Capture the cell that displays the provided text and extract its (x, y) central coordinate. 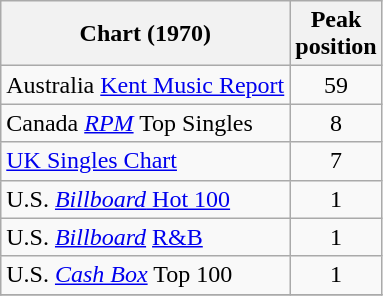
7 (336, 161)
8 (336, 123)
Peakposition (336, 34)
U.S. Billboard R&B (146, 237)
Canada RPM Top Singles (146, 123)
U.S. Billboard Hot 100 (146, 199)
Chart (1970) (146, 34)
U.S. Cash Box Top 100 (146, 275)
59 (336, 85)
Australia Kent Music Report (146, 85)
UK Singles Chart (146, 161)
